Locate the cell with the specified text and output its (X, Y) center coordinate. 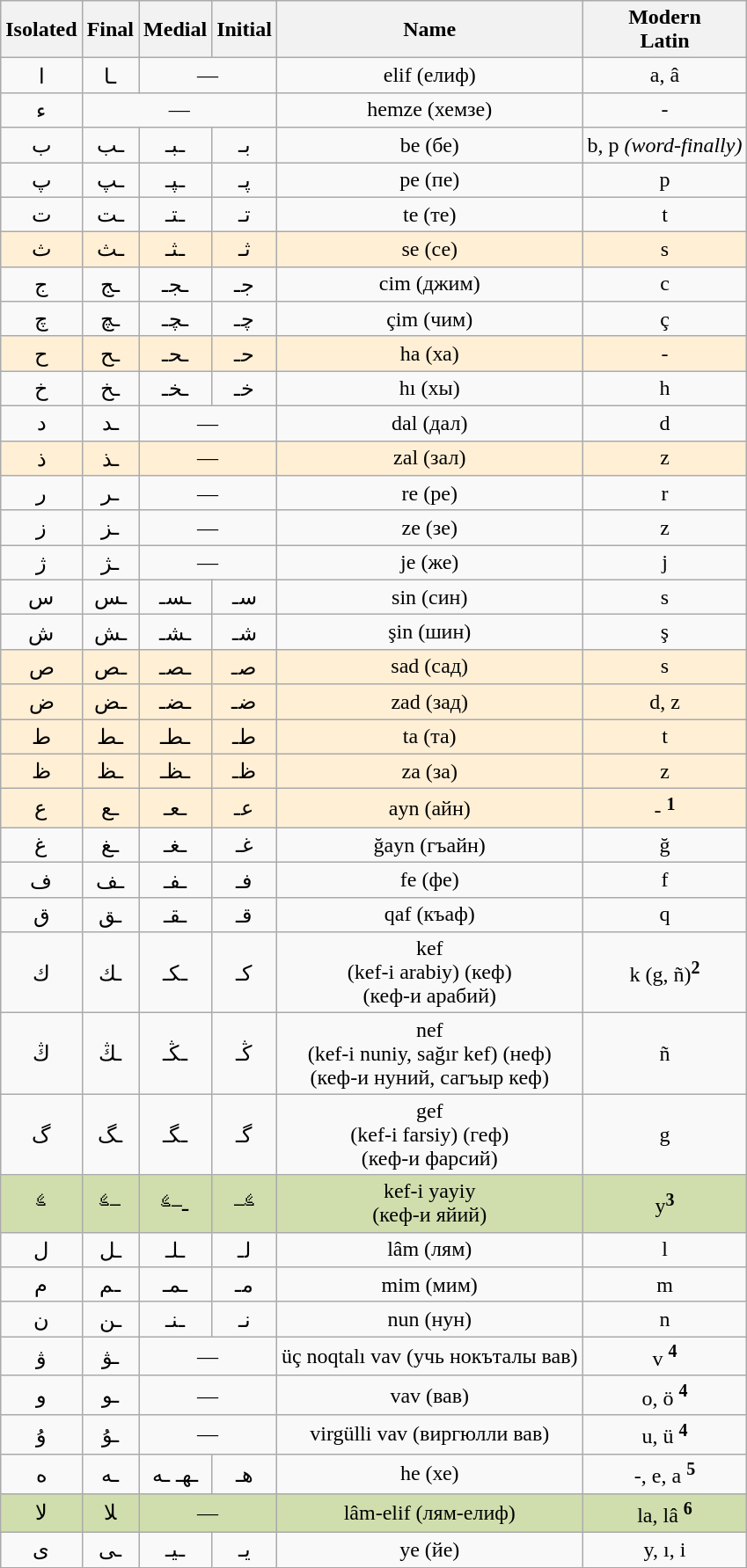
ـق (110, 915)
ğayn (гъайн) (429, 845)
ـخ (110, 389)
نـ (245, 1319)
ـج (110, 284)
ـثـ (176, 250)
te (те) (429, 215)
fe (фе) (429, 880)
ذ (41, 458)
nun (нун) (429, 1319)
mim (мим) (429, 1285)
ـط (110, 737)
ز (41, 528)
sad (сад) (429, 667)
ـپ (110, 179)
ـۇ (110, 1435)
sin (син) (429, 597)
r (665, 493)
ڭـ (245, 1054)
ـپـ (176, 179)
- 1 (665, 809)
n (665, 1319)
d, z (665, 702)
k (g, ñ)2 (665, 973)
ـبـ (176, 145)
ﻩ (41, 1474)
طـ (245, 737)
ze (зе) (429, 528)
ژ (41, 563)
ـح (110, 354)
ـڭ (110, 1054)
ـحـ (176, 354)
ﺀ (41, 110)
ـم (110, 1285)
لـ (245, 1250)
ـیـ (176, 1550)
ـضـ (176, 702)
ك (41, 973)
b, p (word-finally) (665, 145)
çim (чим) (429, 319)
ModernLatin (665, 30)
ـش (110, 632)
ـغ (110, 845)
ğ (665, 845)
ـگـ (176, 1134)
صـ (245, 667)
ﺥ (41, 389)
lâm (лям) (429, 1250)
پـ (245, 179)
ق (41, 915)
je (же) (429, 563)
ş (665, 632)
بـ (245, 145)
ـࢰ‎ (110, 1203)
qaf (къаф) (429, 915)
ـف (110, 880)
ۋ (41, 1356)
پ (41, 179)
ضـ (245, 702)
ـد (110, 423)
kef-i yayiy(кеф-и яйий) (429, 1203)
nef(kef-i nuniy, sağır kef) (неф)(кеф-и нуний, сагъыр кеф) (429, 1054)
ش (41, 632)
ـظ (110, 771)
dal (дал) (429, 423)
ـث (110, 250)
ـڭـ (176, 1054)
virgülli vav (виргюлли вав) (429, 1435)
d (665, 423)
ف (41, 880)
vav (вав) (429, 1395)
م (41, 1285)
مـ (245, 1285)
ﺡ (41, 354)
ـچـ (176, 319)
zad (зад) (429, 702)
عـ (245, 809)
l (665, 1250)
خـ (245, 389)
ت (41, 215)
س (41, 597)
ل (41, 1250)
hemze (хемзе) (429, 110)
یـ (245, 1550)
o, ö 4 (665, 1395)
ñ (665, 1054)
ta (та) (429, 737)
Initial (245, 30)
ç (665, 319)
ࢰـ (245, 1203)
ع (41, 809)
گـ (245, 1134)
ـر (110, 493)
ـۋ (110, 1356)
pe (пе) (429, 179)
تـ (245, 215)
be (бе) (429, 145)
h (665, 389)
şin (шин) (429, 632)
ـی (110, 1550)
ـࢰ‎ـ (176, 1203)
ـو (110, 1395)
ﻻ (41, 1513)
ye (йе) (429, 1550)
Medial (176, 30)
ـت (110, 215)
za (за) (429, 771)
ـك (110, 973)
g (665, 1134)
ظ (41, 771)
-, e, a 5 (665, 1474)
ج (41, 284)
چـ (245, 319)
غـ (245, 845)
Final (110, 30)
ـل (110, 1250)
ـهـ ـه‌ (176, 1474)
he (хе) (429, 1474)
حـ (245, 354)
ـگ (110, 1134)
hı (хы) (429, 389)
ha (ха) (429, 354)
q (665, 915)
ثـ (245, 250)
ا (41, 76)
ayn (айн) (429, 809)
ـتـ (176, 215)
y, ı, i (665, 1550)
v 4 (665, 1356)
ـچ (110, 319)
ـفـ (176, 880)
و (41, 1395)
د (41, 423)
سـ (245, 597)
gef(kef-i farsiy) (геф)(кеф-и фарсий) (429, 1134)
ـس (110, 597)
ـه (110, 1474)
elif (елиф) (429, 76)
j (665, 563)
ـذ (110, 458)
ـعـ (176, 809)
ـا (110, 76)
ط (41, 737)
u, ü 4 (665, 1435)
c (665, 284)
ظـ (245, 771)
چ (41, 319)
ـظـ (176, 771)
y3 (665, 1203)
f (665, 880)
ض (41, 702)
جـ (245, 284)
ـطـ (176, 737)
ـصـ (176, 667)
ـض (110, 702)
m (665, 1285)
cim (джим) (429, 284)
ﻼ (110, 1513)
ـب (110, 145)
ن (41, 1319)
فـ (245, 880)
kef(kef-i arabiy) (кеф)(кеф-и арабий) (429, 973)
ـشـ (176, 632)
ب (41, 145)
lâm-elif (лям-елиф) (429, 1513)
p (665, 179)
ـژ (110, 563)
Name (429, 30)
ـمـ (176, 1285)
ـع (110, 809)
ـجـ (176, 284)
ـن (110, 1319)
se (се) (429, 250)
ـنـ (176, 1319)
ص (41, 667)
üç noqtalı vav (учь нокъталы вав) (429, 1356)
ی (41, 1550)
ـسـ (176, 597)
ـكـ (176, 973)
كـ (245, 973)
a, â (665, 76)
ࢰ‎ (41, 1203)
re (ре) (429, 493)
zal (зал) (429, 458)
ـخـ (176, 389)
ث (41, 250)
ڭ (41, 1054)
غ (41, 845)
ـغـ (176, 845)
ـلـ (176, 1250)
گ (41, 1134)
هـ (245, 1474)
ـص (110, 667)
ۇ (41, 1435)
Isolated (41, 30)
la, lâ 6 (665, 1513)
ـز (110, 528)
ـقـ (176, 915)
قـ (245, 915)
شـ (245, 632)
ر (41, 493)
